Pinpoint the cell where the given text exists, returning its [x, y] midpoint coordinate. 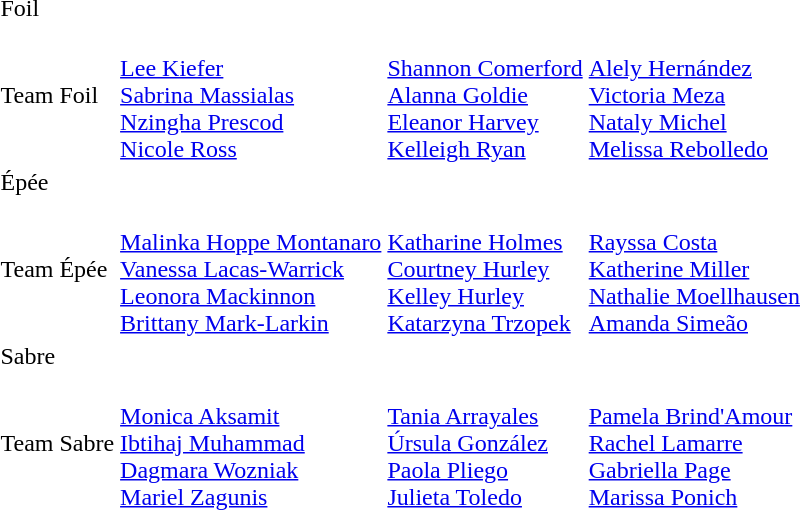
Shannon ComerfordAlanna GoldieEleanor HarveyKelleigh Ryan [485, 95]
Lee KieferSabrina MassialasNzingha PrescodNicole Ross [251, 95]
Malinka Hoppe MontanaroVanessa Lacas-WarrickLeonora MackinnonBrittany Mark-Larkin [251, 269]
Katharine HolmesCourtney HurleyKelley HurleyKatarzyna Trzopek [485, 269]
